From the cell containing the given text, extract its center point as (X, Y) coordinate. 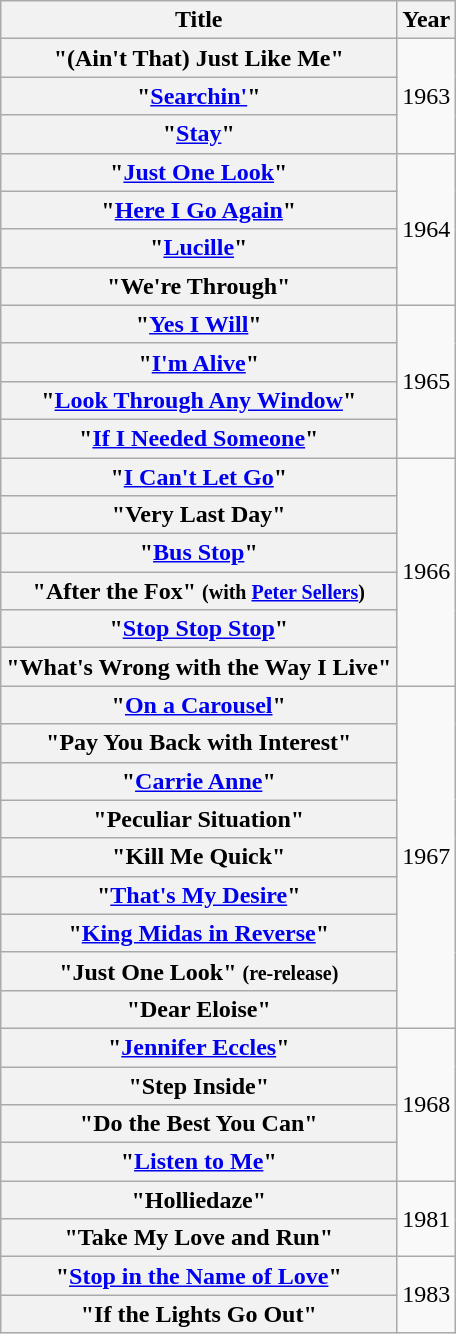
1981 (426, 1219)
1964 (426, 229)
"Stop in the Name of Love" (199, 1276)
1967 (426, 858)
"Pay You Back with Interest" (199, 743)
"Holliedaze" (199, 1200)
"King Midas in Reverse" (199, 933)
"I'm Alive" (199, 362)
"Listen to Me" (199, 1162)
"Very Last Day" (199, 515)
Title (199, 20)
"Lucille" (199, 248)
1968 (426, 1104)
"Here I Go Again" (199, 210)
"Searchin'" (199, 96)
"Jennifer Eccles" (199, 1047)
"Do the Best You Can" (199, 1124)
"Take My Love and Run" (199, 1238)
"I Can't Let Go" (199, 477)
"Just One Look" (re-release) (199, 971)
1965 (426, 381)
"What's Wrong with the Way I Live" (199, 667)
"Peculiar Situation" (199, 819)
1963 (426, 96)
"Bus Stop" (199, 553)
1983 (426, 1295)
1966 (426, 572)
"Look Through Any Window" (199, 400)
"On a Carousel" (199, 705)
"Kill Me Quick" (199, 857)
"Step Inside" (199, 1085)
"After the Fox" (with Peter Sellers) (199, 591)
"Stop Stop Stop" (199, 629)
"If the Lights Go Out" (199, 1314)
"Carrie Anne" (199, 781)
"(Ain't That) Just Like Me" (199, 58)
"If I Needed Someone" (199, 438)
"Stay" (199, 134)
Year (426, 20)
"Dear Eloise" (199, 1009)
"Just One Look" (199, 172)
"We're Through" (199, 286)
"That's My Desire" (199, 895)
"Yes I Will" (199, 324)
